Search for the cell housing the specified text and yield its [X, Y] center coordinate. 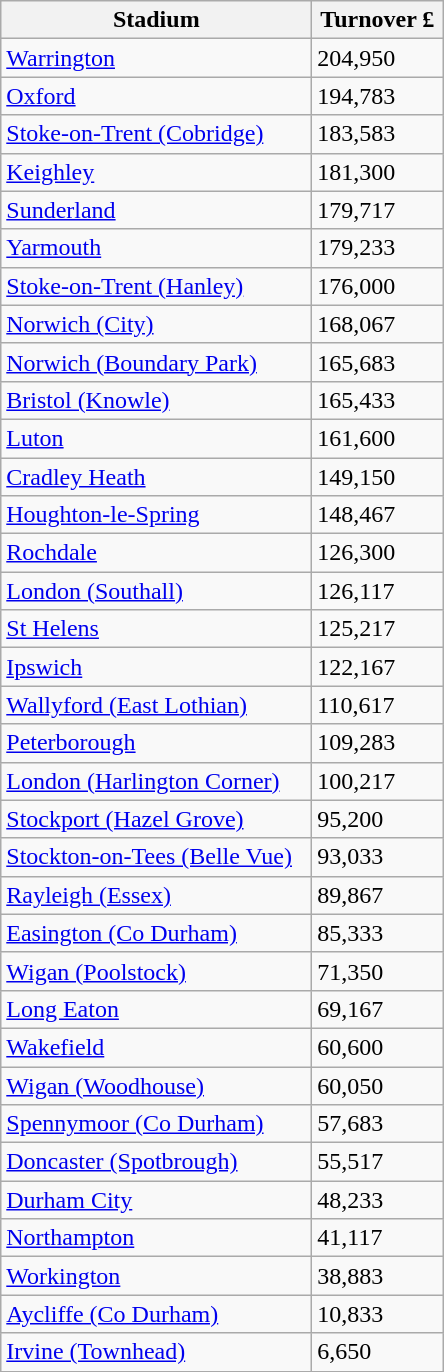
Wigan (Poolstock) [156, 971]
Northampton [156, 1238]
Luton [156, 438]
41,117 [378, 1238]
149,150 [378, 477]
Turnover £ [378, 20]
Durham City [156, 1200]
Stockport (Hazel Grove) [156, 819]
Aycliffe (Co Durham) [156, 1314]
60,600 [378, 1047]
Oxford [156, 96]
179,233 [378, 248]
Sunderland [156, 210]
126,117 [378, 591]
60,050 [378, 1085]
109,283 [378, 743]
183,583 [378, 134]
London (Harlington Corner) [156, 781]
Bristol (Knowle) [156, 400]
Irvine (Townhead) [156, 1352]
Wallyford (East Lothian) [156, 705]
6,650 [378, 1352]
Stockton-on-Tees (Belle Vue) [156, 857]
Doncaster (Spotbrough) [156, 1162]
69,167 [378, 1009]
95,200 [378, 819]
Norwich (Boundary Park) [156, 362]
Norwich (City) [156, 324]
126,300 [378, 553]
89,867 [378, 895]
Ipswich [156, 667]
125,217 [378, 629]
10,833 [378, 1314]
Keighley [156, 172]
Cradley Heath [156, 477]
Yarmouth [156, 248]
Stadium [156, 20]
165,683 [378, 362]
Houghton-le-Spring [156, 515]
Stoke-on-Trent (Hanley) [156, 286]
Easington (Co Durham) [156, 933]
Wigan (Woodhouse) [156, 1085]
168,067 [378, 324]
Long Eaton [156, 1009]
Rayleigh (Essex) [156, 895]
161,600 [378, 438]
194,783 [378, 96]
London (Southall) [156, 591]
Workington [156, 1276]
110,617 [378, 705]
179,717 [378, 210]
57,683 [378, 1124]
165,433 [378, 400]
71,350 [378, 971]
48,233 [378, 1200]
55,517 [378, 1162]
Stoke-on-Trent (Cobridge) [156, 134]
Rochdale [156, 553]
Spennymoor (Co Durham) [156, 1124]
Warrington [156, 58]
100,217 [378, 781]
148,467 [378, 515]
38,883 [378, 1276]
Peterborough [156, 743]
181,300 [378, 172]
122,167 [378, 667]
St Helens [156, 629]
176,000 [378, 286]
93,033 [378, 857]
85,333 [378, 933]
Wakefield [156, 1047]
204,950 [378, 58]
